Search for the cell housing the specified text and yield its (X, Y) center coordinate. 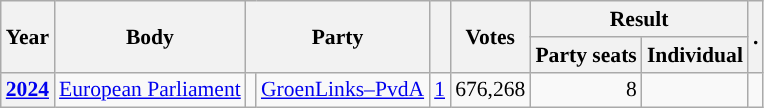
676,268 (490, 90)
Year (28, 36)
Body (150, 36)
. (756, 36)
Party seats (586, 55)
European Parliament (150, 90)
GroenLinks–PvdA (342, 90)
Individual (695, 55)
Votes (490, 36)
1 (440, 90)
Result (639, 19)
Party (338, 36)
2024 (28, 90)
8 (586, 90)
